For the text-containing cell, return its midpoint in [x, y] coordinate format. 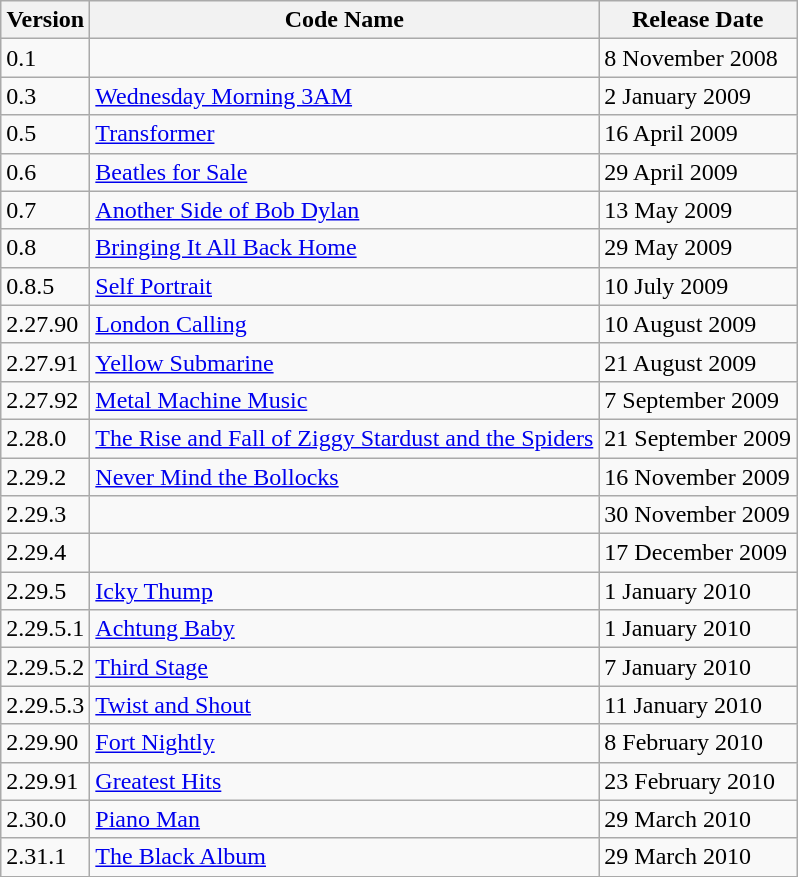
0.3 [46, 96]
2.29.3 [46, 515]
8 February 2010 [698, 743]
8 November 2008 [698, 58]
23 February 2010 [698, 781]
2.29.5.1 [46, 629]
Fort Nightly [344, 743]
2.29.91 [46, 781]
2.31.1 [46, 857]
Third Stage [344, 667]
Wednesday Morning 3AM [344, 96]
London Calling [344, 324]
30 November 2009 [698, 515]
Transformer [344, 134]
17 December 2009 [698, 553]
2.29.5 [46, 591]
0.8.5 [46, 286]
Piano Man [344, 819]
Beatles for Sale [344, 172]
21 September 2009 [698, 438]
The Black Album [344, 857]
Twist and Shout [344, 705]
21 August 2009 [698, 362]
7 September 2009 [698, 400]
10 July 2009 [698, 286]
Self Portrait [344, 286]
0.8 [46, 248]
The Rise and Fall of Ziggy Stardust and the Spiders [344, 438]
29 April 2009 [698, 172]
0.6 [46, 172]
Another Side of Bob Dylan [344, 210]
Achtung Baby [344, 629]
Version [46, 20]
0.7 [46, 210]
Yellow Submarine [344, 362]
2.27.90 [46, 324]
Never Mind the Bollocks [344, 477]
0.1 [46, 58]
11 January 2010 [698, 705]
2.29.90 [46, 743]
2.27.92 [46, 400]
2.29.5.2 [46, 667]
Icky Thump [344, 591]
7 January 2010 [698, 667]
Release Date [698, 20]
Code Name [344, 20]
Greatest Hits [344, 781]
16 November 2009 [698, 477]
29 May 2009 [698, 248]
Metal Machine Music [344, 400]
Bringing It All Back Home [344, 248]
2.29.4 [46, 553]
16 April 2009 [698, 134]
2.28.0 [46, 438]
10 August 2009 [698, 324]
2.30.0 [46, 819]
2 January 2009 [698, 96]
2.27.91 [46, 362]
13 May 2009 [698, 210]
0.5 [46, 134]
2.29.5.3 [46, 705]
2.29.2 [46, 477]
